From the cell containing the given text, extract its center point as (X, Y) coordinate. 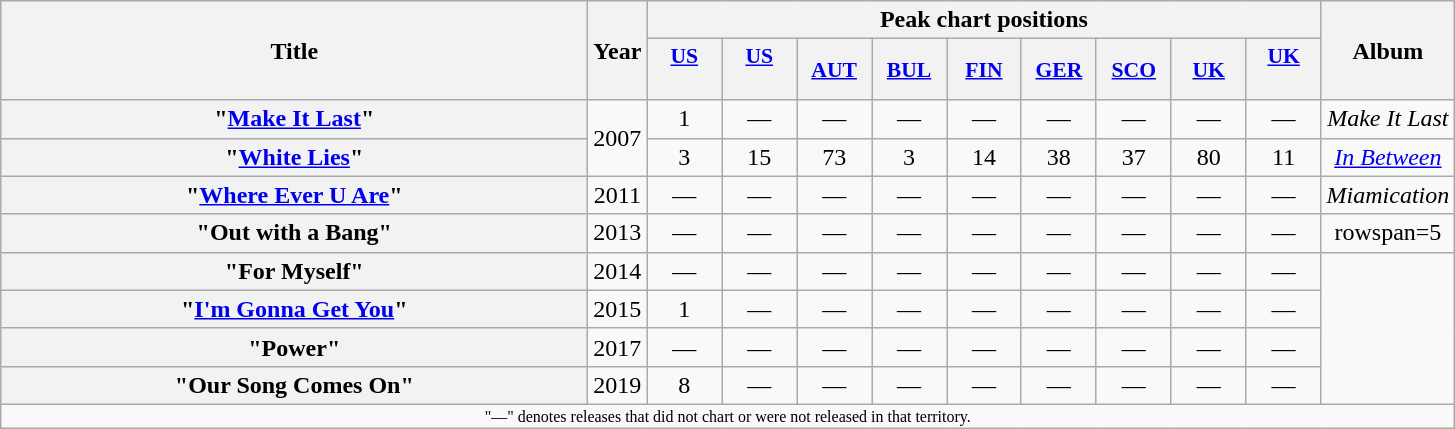
"Power" (294, 347)
11 (1284, 157)
rowspan=5 (1388, 233)
Year (618, 50)
38 (1058, 157)
Peak chart positions (984, 20)
2011 (618, 195)
GER (1058, 70)
80 (1208, 157)
2014 (618, 271)
"White Lies" (294, 157)
Album (1388, 50)
"—" denotes releases that did not chart or were not released in that territory. (728, 416)
Miamication (1388, 195)
2015 (618, 309)
AUT (834, 70)
SCO (1134, 70)
37 (1134, 157)
Title (294, 50)
73 (834, 157)
"Our Song Comes On" (294, 385)
In Between (1388, 157)
FIN (984, 70)
"Make It Last" (294, 119)
"I'm Gonna Get You" (294, 309)
2013 (618, 233)
"For Myself" (294, 271)
Make It Last (1388, 119)
"Out with a Bang" (294, 233)
2019 (618, 385)
2007 (618, 138)
BUL (910, 70)
15 (760, 157)
14 (984, 157)
2017 (618, 347)
8 (684, 385)
"Where Ever U Are" (294, 195)
